Pinpoint the cell where the given text exists, returning its (x, y) midpoint coordinate. 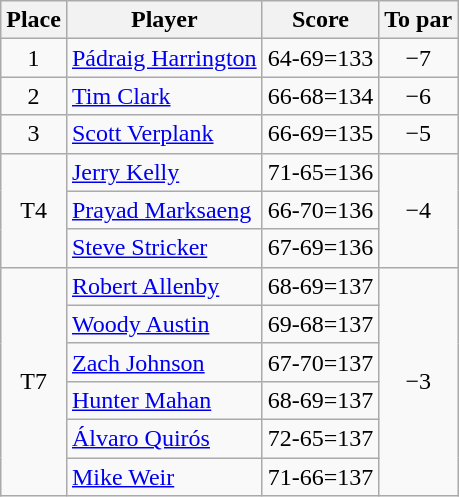
T4 (34, 210)
Hunter Mahan (164, 400)
−5 (418, 134)
66-70=136 (320, 210)
66-69=135 (320, 134)
Score (320, 20)
3 (34, 134)
Pádraig Harrington (164, 58)
Robert Allenby (164, 286)
−4 (418, 210)
Steve Stricker (164, 248)
Player (164, 20)
67-70=137 (320, 362)
67-69=136 (320, 248)
−7 (418, 58)
Scott Verplank (164, 134)
64-69=133 (320, 58)
2 (34, 96)
To par (418, 20)
69-68=137 (320, 324)
Prayad Marksaeng (164, 210)
Woody Austin (164, 324)
Álvaro Quirós (164, 438)
−6 (418, 96)
66-68=134 (320, 96)
Mike Weir (164, 477)
Zach Johnson (164, 362)
Place (34, 20)
71-65=136 (320, 172)
Tim Clark (164, 96)
Jerry Kelly (164, 172)
T7 (34, 381)
72-65=137 (320, 438)
−3 (418, 381)
1 (34, 58)
71-66=137 (320, 477)
